Capture the cell that displays the provided text and extract its [X, Y] central coordinate. 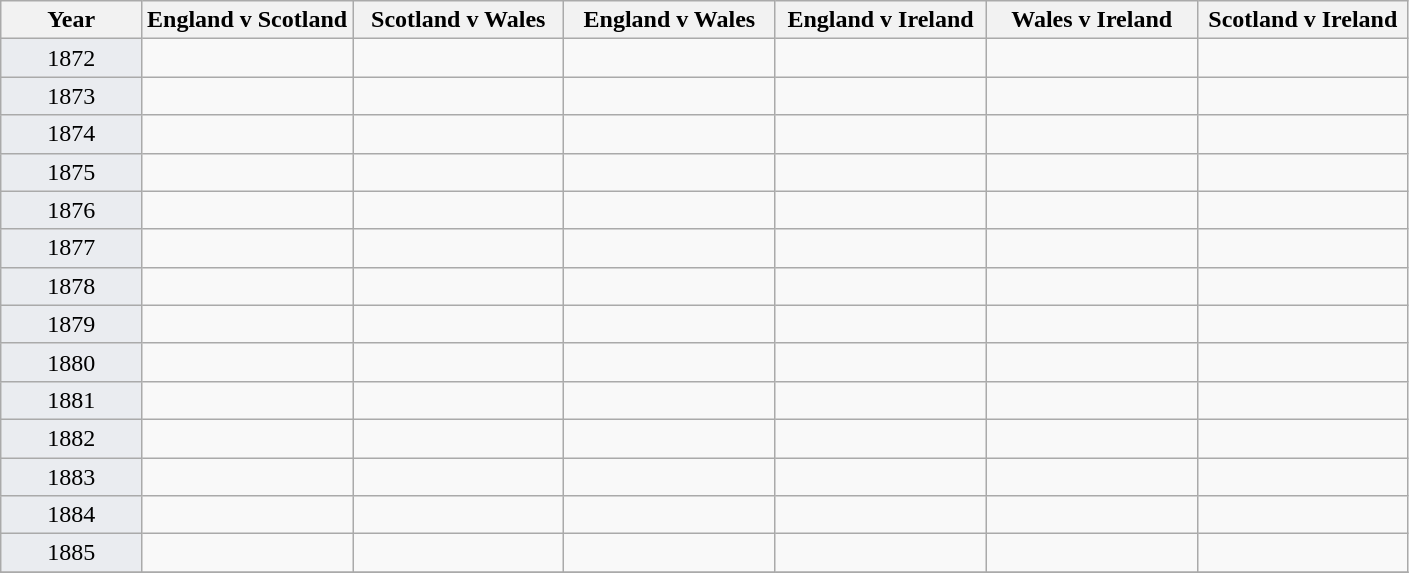
1883 [72, 477]
1876 [72, 210]
England v Scotland [248, 20]
1885 [72, 553]
1878 [72, 286]
1872 [72, 58]
England v Wales [670, 20]
1875 [72, 172]
1880 [72, 362]
1881 [72, 400]
1877 [72, 248]
1873 [72, 96]
1879 [72, 324]
Wales v Ireland [1092, 20]
Scotland v Wales [458, 20]
1874 [72, 134]
1882 [72, 438]
1884 [72, 515]
Scotland v Ireland [1302, 20]
Year [72, 20]
England v Ireland [880, 20]
